Determine the [x, y] coordinate at the center of the cell enclosing the given text.  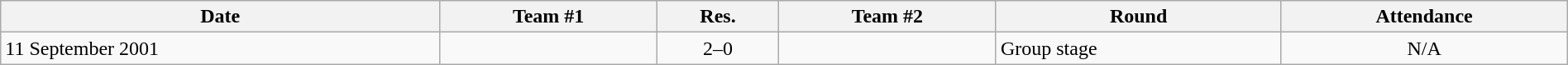
Attendance [1424, 17]
Round [1138, 17]
2–0 [718, 48]
11 September 2001 [220, 48]
Team #1 [549, 17]
Team #2 [887, 17]
Date [220, 17]
Group stage [1138, 48]
N/A [1424, 48]
Res. [718, 17]
